Locate the cell with the specified text and output its (X, Y) center coordinate. 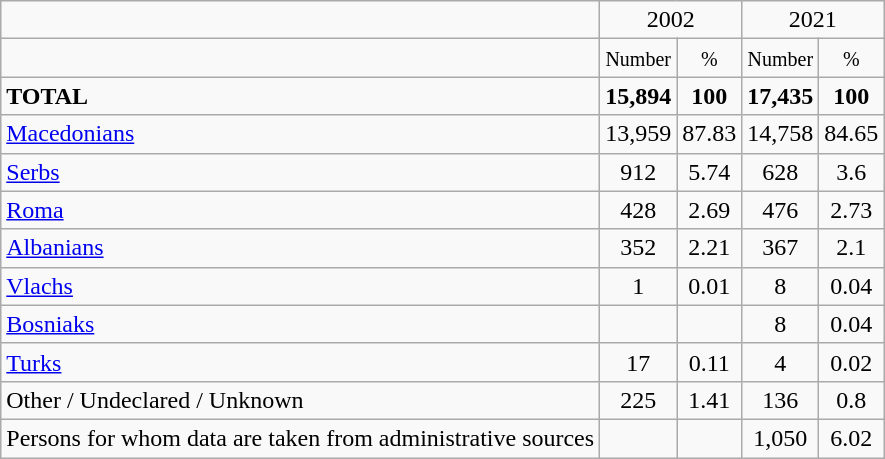
17,435 (780, 96)
Vlachs (300, 286)
Macedonians (300, 134)
Other / Undeclared / Unknown (300, 400)
Serbs (300, 172)
2.69 (710, 210)
2.73 (852, 210)
14,758 (780, 134)
87.83 (710, 134)
TOTAL (300, 96)
367 (780, 248)
0.11 (710, 362)
Bosniaks (300, 324)
5.74 (710, 172)
0.8 (852, 400)
1 (638, 286)
136 (780, 400)
Persons for whom data are taken from administrative sources (300, 438)
912 (638, 172)
352 (638, 248)
15,894 (638, 96)
13,959 (638, 134)
Albanians (300, 248)
2.1 (852, 248)
Roma (300, 210)
2002 (671, 20)
Turks (300, 362)
1,050 (780, 438)
6.02 (852, 438)
225 (638, 400)
1.41 (710, 400)
0.02 (852, 362)
3.6 (852, 172)
428 (638, 210)
476 (780, 210)
4 (780, 362)
2021 (813, 20)
0.01 (710, 286)
17 (638, 362)
84.65 (852, 134)
2.21 (710, 248)
628 (780, 172)
